Determine the (x, y) coordinate at the center of the cell enclosing the given text.  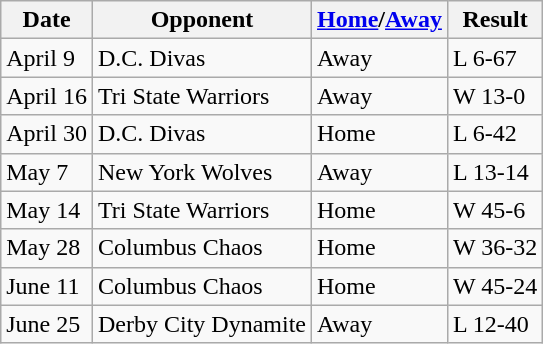
L 6-67 (494, 58)
April 9 (47, 58)
L 6-42 (494, 134)
W 45-6 (494, 210)
May 14 (47, 210)
Home/Away (380, 20)
L 12-40 (494, 324)
Result (494, 20)
W 13-0 (494, 96)
Opponent (202, 20)
W 45-24 (494, 286)
June 25 (47, 324)
Date (47, 20)
W 36-32 (494, 248)
Derby City Dynamite (202, 324)
June 11 (47, 286)
May 7 (47, 172)
April 16 (47, 96)
New York Wolves (202, 172)
L 13-14 (494, 172)
April 30 (47, 134)
May 28 (47, 248)
